From the cell containing the given text, extract its center point as (X, Y) coordinate. 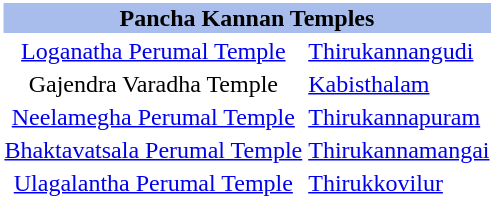
Thirukannangudi (399, 51)
Kabisthalam (399, 84)
Neelamegha Perumal Temple (154, 117)
Gajendra Varadha Temple (154, 84)
Pancha Kannan Temples (247, 18)
Thirukkovilur (399, 183)
Thirukannapuram (399, 117)
Loganatha Perumal Temple (154, 51)
Ulagalantha Perumal Temple (154, 183)
Thirukannamangai (399, 150)
Bhaktavatsala Perumal Temple (154, 150)
